Pinpoint the cell where the given text exists, returning its (x, y) midpoint coordinate. 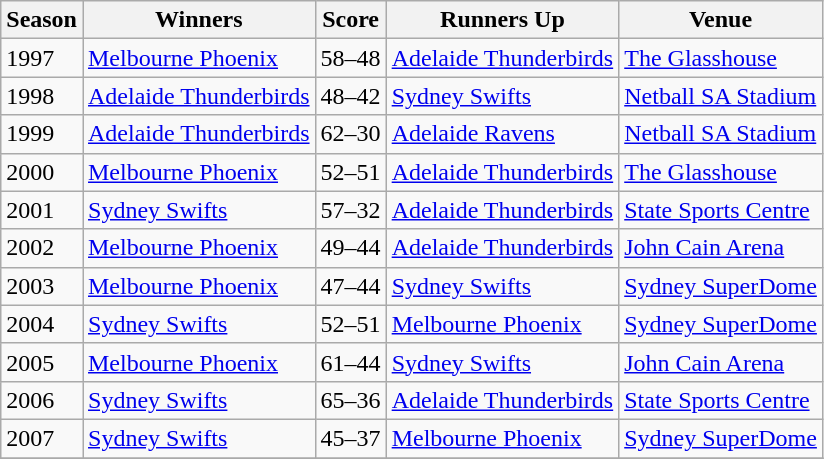
58–48 (350, 58)
61–44 (350, 362)
48–42 (350, 96)
49–44 (350, 248)
2001 (42, 210)
1998 (42, 96)
2006 (42, 400)
45–37 (350, 438)
Season (42, 20)
47–44 (350, 286)
2003 (42, 286)
57–32 (350, 210)
1999 (42, 134)
2004 (42, 324)
2007 (42, 438)
Winners (198, 20)
Adelaide Ravens (502, 134)
65–36 (350, 400)
2002 (42, 248)
2000 (42, 172)
Venue (721, 20)
1997 (42, 58)
Score (350, 20)
62–30 (350, 134)
2005 (42, 362)
Runners Up (502, 20)
